Find where the given text appears and provide that cell's center as [X, Y] coordinate. 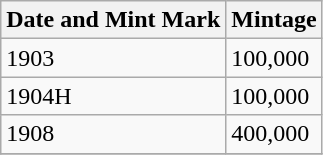
Mintage [274, 20]
1904H [114, 96]
400,000 [274, 134]
1903 [114, 58]
1908 [114, 134]
Date and Mint Mark [114, 20]
